Capture the cell that displays the provided text and extract its [X, Y] central coordinate. 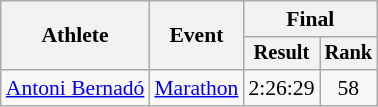
Event [196, 36]
Rank [349, 54]
Result [281, 54]
Marathon [196, 88]
Antoni Bernadó [76, 88]
58 [349, 88]
Athlete [76, 36]
2:26:29 [281, 88]
Final [310, 19]
